From the cell containing the given text, extract its center point as [x, y] coordinate. 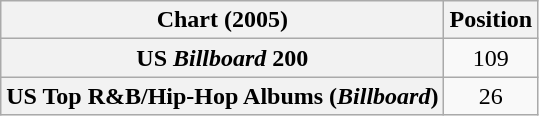
Position [491, 20]
Chart (2005) [222, 20]
26 [491, 96]
109 [491, 58]
US Billboard 200 [222, 58]
US Top R&B/Hip-Hop Albums (Billboard) [222, 96]
